Pinpoint the cell where the given text exists, returning its (x, y) midpoint coordinate. 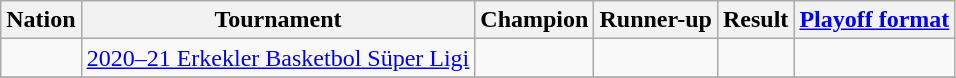
Playoff format (874, 20)
Tournament (278, 20)
2020–21 Erkekler Basketbol Süper Ligi (278, 58)
Champion (534, 20)
Runner-up (656, 20)
Nation (41, 20)
Result (755, 20)
